Output the (X, Y) coordinate of the center of the cell containing the given text.  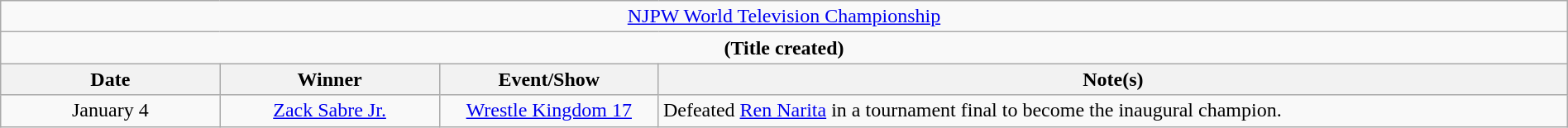
Date (111, 79)
Zack Sabre Jr. (329, 111)
Defeated Ren Narita in a tournament final to become the inaugural champion. (1113, 111)
January 4 (111, 111)
NJPW World Television Championship (784, 17)
Winner (329, 79)
(Title created) (784, 48)
Event/Show (549, 79)
Note(s) (1113, 79)
Wrestle Kingdom 17 (549, 111)
